Extract the (X, Y) coordinate from the center of the cell holding the provided text.  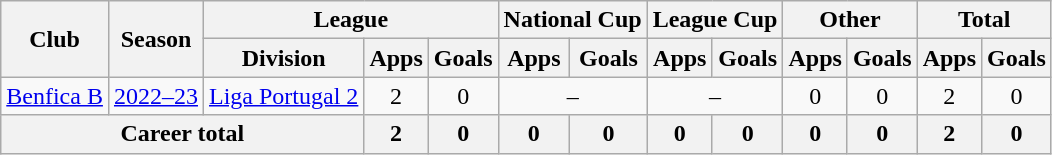
Liga Portugal 2 (284, 96)
Club (55, 39)
Career total (182, 134)
Division (284, 58)
2022–23 (156, 96)
League Cup (715, 20)
National Cup (572, 20)
Other (850, 20)
Total (984, 20)
League (352, 20)
Season (156, 39)
Benfica B (55, 96)
